Locate the cell with the specified text and output its (X, Y) center coordinate. 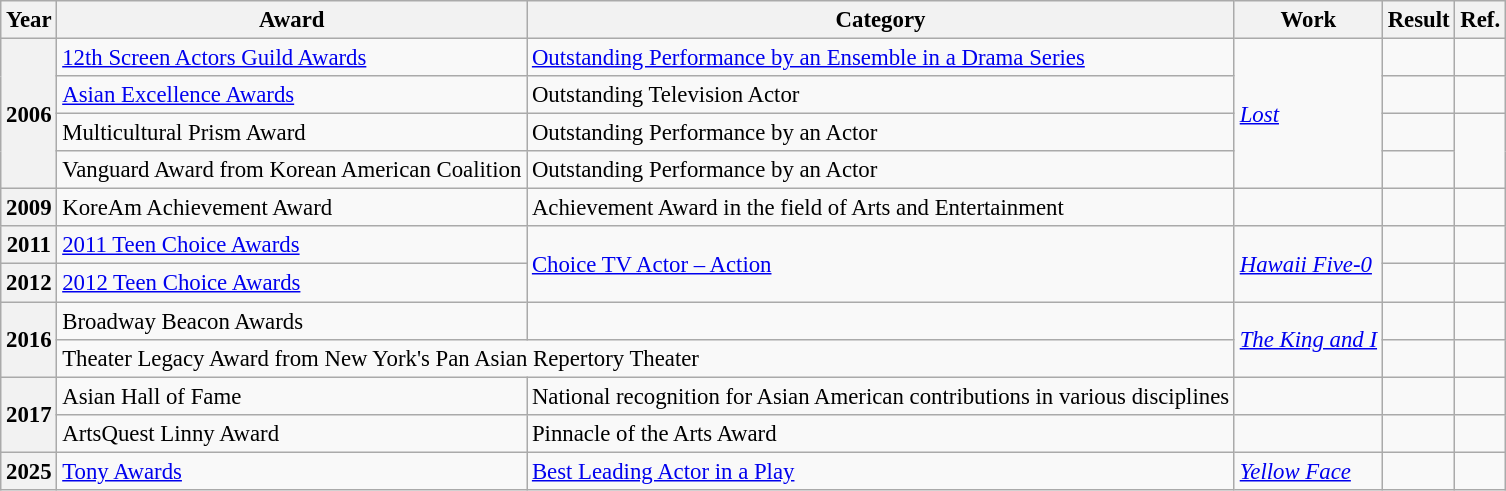
Outstanding Performance by an Ensemble in a Drama Series (881, 58)
2012 Teen Choice Awards (292, 283)
2006 (29, 114)
2017 (29, 414)
Vanguard Award from Korean American Coalition (292, 170)
Year (29, 20)
Category (881, 20)
ArtsQuest Linny Award (292, 433)
Theater Legacy Award from New York's Pan Asian Repertory Theater (646, 358)
Asian Excellence Awards (292, 95)
Asian Hall of Fame (292, 396)
National recognition for Asian American contributions in various disciplines (881, 396)
2011 Teen Choice Awards (292, 245)
Pinnacle of the Arts Award (881, 433)
Award (292, 20)
The King and I (1308, 340)
12th Screen Actors Guild Awards (292, 58)
Best Leading Actor in a Play (881, 471)
2016 (29, 340)
Choice TV Actor – Action (881, 264)
Work (1308, 20)
Multicultural Prism Award (292, 133)
Ref. (1480, 20)
Lost (1308, 114)
Yellow Face (1308, 471)
Broadway Beacon Awards (292, 321)
2009 (29, 208)
Tony Awards (292, 471)
Outstanding Television Actor (881, 95)
2011 (29, 245)
Achievement Award in the field of Arts and Entertainment (881, 208)
2025 (29, 471)
2012 (29, 283)
KoreAm Achievement Award (292, 208)
Hawaii Five-0 (1308, 264)
Result (1418, 20)
